Capture the cell that displays the provided text and extract its [x, y] central coordinate. 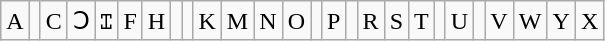
T [422, 21]
Ɪ [106, 21]
P [334, 21]
Ↄ [81, 21]
M [237, 21]
C [54, 21]
N [268, 21]
U [459, 21]
F [130, 21]
V [499, 21]
Y [561, 21]
W [530, 21]
X [589, 21]
O [296, 21]
K [207, 21]
A [15, 21]
R [370, 21]
H [156, 21]
S [396, 21]
